Find where the given text appears and provide that cell's center as [X, Y] coordinate. 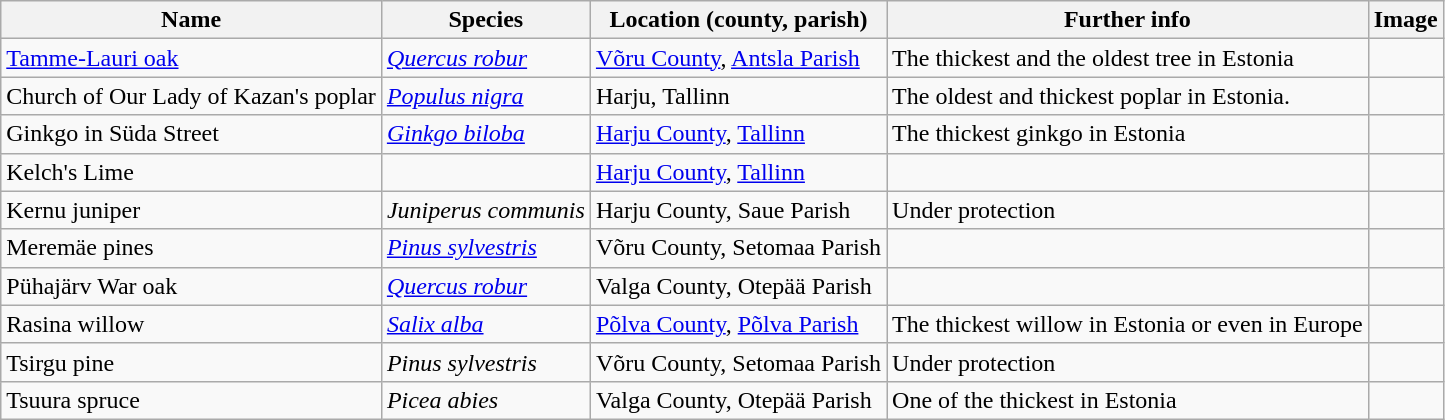
Harju County, Saue Parish [738, 210]
The thickest willow in Estonia or even in Europe [1128, 324]
Rasina willow [192, 324]
Picea abies [486, 400]
One of the thickest in Estonia [1128, 400]
Ginkgo in Süda Street [192, 134]
Tsirgu pine [192, 362]
Tsuura spruce [192, 400]
Kernu juniper [192, 210]
Põlva County, Põlva Parish [738, 324]
Võru County, Antsla Parish [738, 58]
Name [192, 20]
Populus nigra [486, 96]
Juniperus communis [486, 210]
Ginkgo biloba [486, 134]
Further info [1128, 20]
Meremäe pines [192, 248]
Location (county, parish) [738, 20]
The thickest ginkgo in Estonia [1128, 134]
Church of Our Lady of Kazan's poplar [192, 96]
Kelch's Lime [192, 172]
Salix alba [486, 324]
Harju, Tallinn [738, 96]
Pühajärv War oak [192, 286]
Species [486, 20]
The oldest and thickest poplar in Estonia. [1128, 96]
Image [1406, 20]
The thickest and the oldest tree in Estonia [1128, 58]
Tamme-Lauri oak [192, 58]
